Identify which cell holds the provided text, then report its [X, Y] central coordinate. 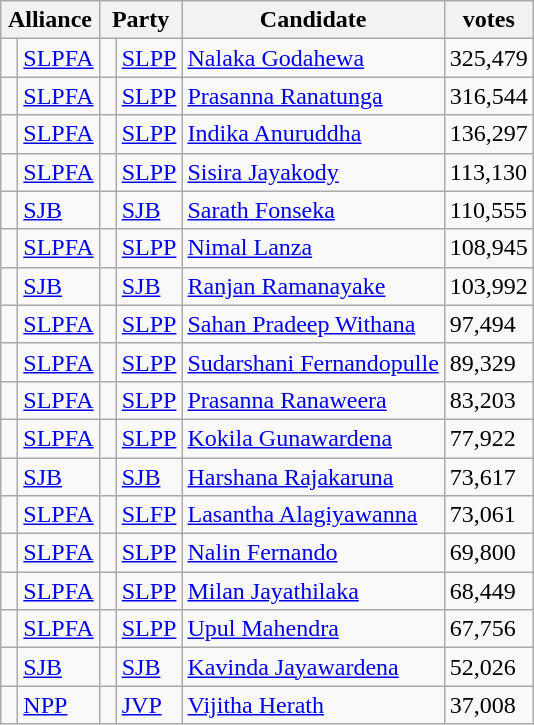
103,992 [488, 286]
69,800 [488, 553]
Nalin Fernando [313, 553]
73,061 [488, 515]
68,449 [488, 591]
Sudarshani Fernandopulle [313, 362]
97,494 [488, 324]
Indika Anuruddha [313, 134]
113,130 [488, 172]
83,203 [488, 400]
Prasanna Ranaweera [313, 400]
Sahan Pradeep Withana [313, 324]
Party [140, 20]
Nimal Lanza [313, 248]
Prasanna Ranatunga [313, 96]
77,922 [488, 438]
Vijitha Herath [313, 705]
Sisira Jayakody [313, 172]
325,479 [488, 58]
JVP [149, 705]
Ranjan Ramanayake [313, 286]
89,329 [488, 362]
Upul Mahendra [313, 629]
SLFP [149, 515]
73,617 [488, 477]
votes [488, 20]
NPP [58, 705]
Lasantha Alagiyawanna [313, 515]
Milan Jayathilaka [313, 591]
Alliance [50, 20]
Kavinda Jayawardena [313, 667]
108,945 [488, 248]
110,555 [488, 210]
Harshana Rajakaruna [313, 477]
Nalaka Godahewa [313, 58]
Candidate [313, 20]
52,026 [488, 667]
Sarath Fonseka [313, 210]
67,756 [488, 629]
136,297 [488, 134]
Kokila Gunawardena [313, 438]
316,544 [488, 96]
37,008 [488, 705]
